Scan for the cell matching the given text and deliver its (x, y) coordinate at center. 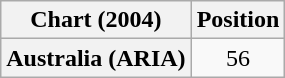
56 (238, 58)
Position (238, 20)
Chart (2004) (96, 20)
Australia (ARIA) (96, 58)
